Search for the cell housing the specified text and yield its [X, Y] center coordinate. 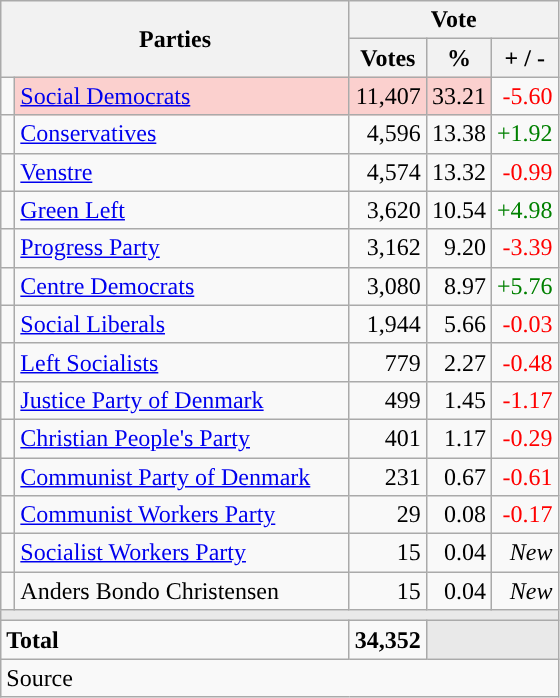
5.66 [458, 324]
Justice Party of Denmark [182, 400]
-0.99 [524, 172]
0.67 [458, 477]
Communist Party of Denmark [182, 477]
-1.17 [524, 400]
9.20 [458, 248]
3,080 [388, 286]
3,620 [388, 210]
499 [388, 400]
13.32 [458, 172]
+4.98 [524, 210]
+5.76 [524, 286]
1,944 [388, 324]
Left Socialists [182, 362]
3,162 [388, 248]
4,596 [388, 134]
-0.61 [524, 477]
0.08 [458, 515]
-3.39 [524, 248]
Vote [454, 20]
4,574 [388, 172]
Christian People's Party [182, 438]
401 [388, 438]
-0.29 [524, 438]
779 [388, 362]
Total [176, 640]
1.45 [458, 400]
+1.92 [524, 134]
-0.48 [524, 362]
Votes [388, 58]
Parties [176, 39]
Conservatives [182, 134]
-0.03 [524, 324]
8.97 [458, 286]
Venstre [182, 172]
1.17 [458, 438]
33.21 [458, 96]
Communist Workers Party [182, 515]
13.38 [458, 134]
Source [280, 678]
Social Liberals [182, 324]
% [458, 58]
Social Democrats [182, 96]
+ / - [524, 58]
Anders Bondo Christensen [182, 591]
-0.17 [524, 515]
Centre Democrats [182, 286]
29 [388, 515]
Progress Party [182, 248]
Green Left [182, 210]
231 [388, 477]
10.54 [458, 210]
11,407 [388, 96]
34,352 [388, 640]
-5.60 [524, 96]
Socialist Workers Party [182, 553]
2.27 [458, 362]
